Extract the [x, y] coordinate from the center of the cell holding the provided text.  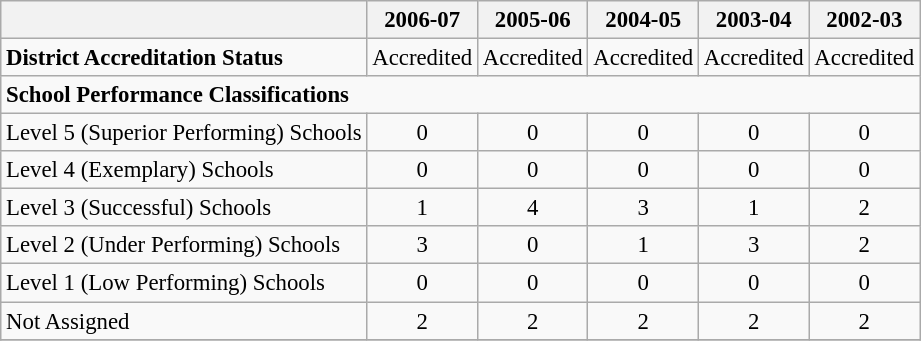
2006-07 [422, 20]
2005-06 [532, 20]
Not Assigned [184, 321]
Level 3 (Successful) Schools [184, 208]
Level 4 (Exemplary) Schools [184, 170]
4 [532, 208]
2004-05 [644, 20]
District Accreditation Status [184, 58]
Level 5 (Superior Performing) Schools [184, 133]
School Performance Classifications [460, 95]
Level 2 (Under Performing) Schools [184, 245]
Level 1 (Low Performing) Schools [184, 283]
2002-03 [864, 20]
2003-04 [754, 20]
